Capture the cell that displays the provided text and extract its [X, Y] central coordinate. 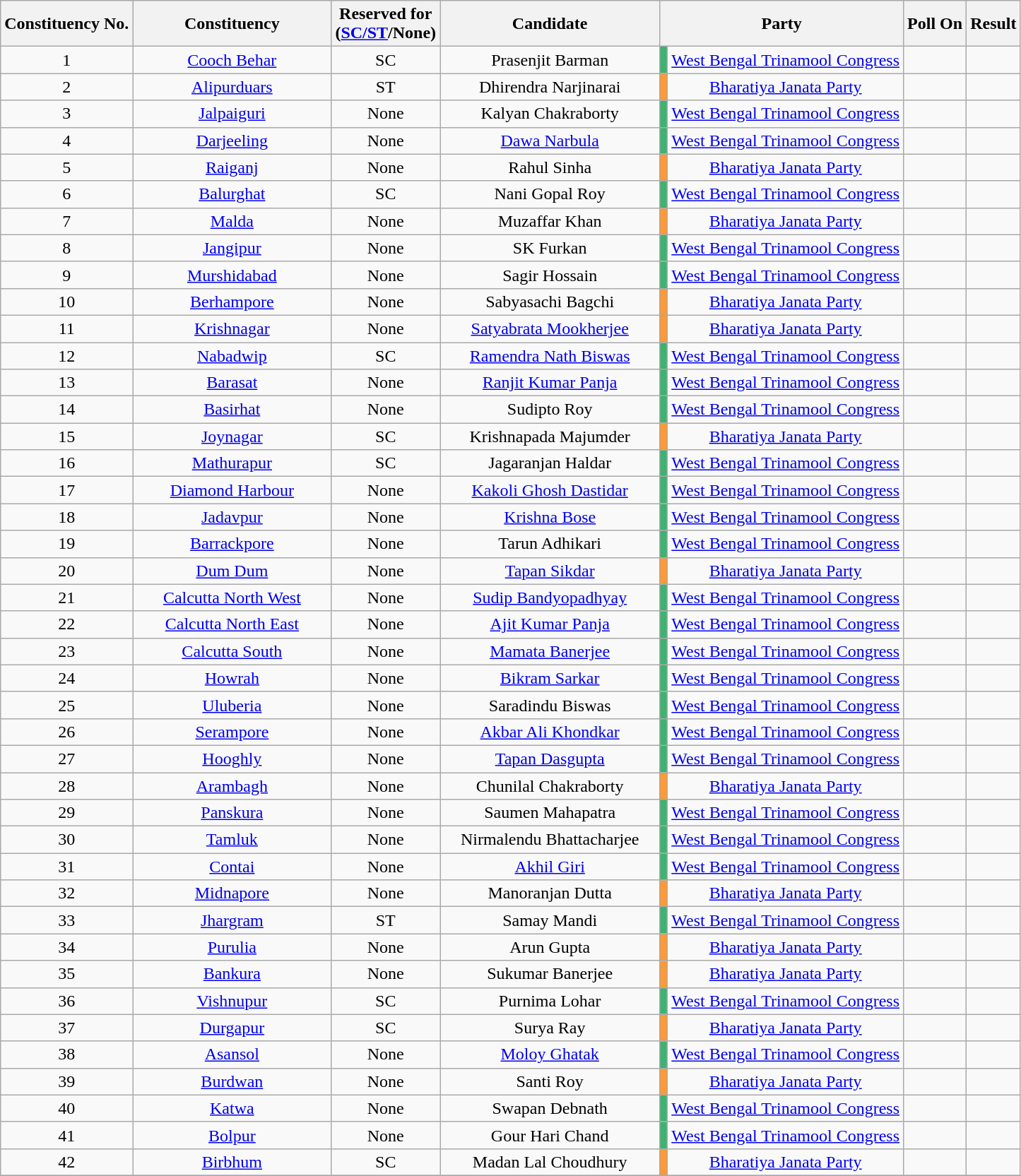
11 [66, 328]
9 [66, 275]
SK Furkan [550, 248]
Sagir Hossain [550, 275]
Purnima Lohar [550, 1001]
Katwa [232, 1108]
Mathurapur [232, 463]
Sudipto Roy [550, 410]
10 [66, 302]
6 [66, 194]
Bankura [232, 974]
Cooch Behar [232, 60]
Satyabrata Mookherjee [550, 328]
30 [66, 840]
Surya Ray [550, 1028]
Midnapore [232, 893]
38 [66, 1055]
Ajit Kumar Panja [550, 624]
Balurghat [232, 194]
Calcutta North East [232, 624]
Result [993, 24]
42 [66, 1162]
Nirmalendu Bhattacharjee [550, 840]
1 [66, 60]
13 [66, 383]
Swapan Debnath [550, 1108]
Calcutta South [232, 651]
32 [66, 893]
Darjeeling [232, 141]
Candidate [550, 24]
Tamluk [232, 840]
Tarun Adhikari [550, 544]
15 [66, 436]
Uluberia [232, 705]
31 [66, 867]
Constituency No. [66, 24]
Murshidabad [232, 275]
Reserved for(SC/ST/None) [386, 24]
Barasat [232, 383]
Bolpur [232, 1135]
Diamond Harbour [232, 490]
Durgapur [232, 1028]
Arambagh [232, 786]
Jalpaiguri [232, 114]
39 [66, 1081]
26 [66, 732]
Dhirendra Narjinarai [550, 87]
Party [781, 24]
22 [66, 624]
19 [66, 544]
Arun Gupta [550, 947]
24 [66, 678]
Tapan Dasgupta [550, 759]
Howrah [232, 678]
Dawa Narbula [550, 141]
Ramendra Nath Biswas [550, 355]
16 [66, 463]
Calcutta North West [232, 598]
Tapan Sikdar [550, 571]
4 [66, 141]
Vishnupur [232, 1001]
Birbhum [232, 1162]
Jangipur [232, 248]
Santi Roy [550, 1081]
33 [66, 920]
29 [66, 813]
7 [66, 221]
Prasenjit Barman [550, 60]
17 [66, 490]
18 [66, 517]
21 [66, 598]
Raiganj [232, 167]
Panskura [232, 813]
Chunilal Chakraborty [550, 786]
Jadavpur [232, 517]
Saradindu Biswas [550, 705]
Sukumar Banerjee [550, 974]
12 [66, 355]
Krishnapada Majumder [550, 436]
Serampore [232, 732]
5 [66, 167]
Asansol [232, 1055]
Ranjit Kumar Panja [550, 383]
Basirhat [232, 410]
Muzaffar Khan [550, 221]
Bikram Sarkar [550, 678]
Madan Lal Choudhury [550, 1162]
Krishna Bose [550, 517]
35 [66, 974]
8 [66, 248]
14 [66, 410]
Berhampore [232, 302]
Joynagar [232, 436]
Saumen Mahapatra [550, 813]
Alipurduars [232, 87]
Malda [232, 221]
Akbar Ali Khondkar [550, 732]
20 [66, 571]
28 [66, 786]
Krishnagar [232, 328]
Jhargram [232, 920]
36 [66, 1001]
Jagaranjan Haldar [550, 463]
34 [66, 947]
40 [66, 1108]
Moloy Ghatak [550, 1055]
Contai [232, 867]
Sudip Bandyopadhyay [550, 598]
Rahul Sinha [550, 167]
Nabadwip [232, 355]
3 [66, 114]
Dum Dum [232, 571]
25 [66, 705]
Sabyasachi Bagchi [550, 302]
Mamata Banerjee [550, 651]
Nani Gopal Roy [550, 194]
27 [66, 759]
Akhil Giri [550, 867]
Burdwan [232, 1081]
Manoranjan Dutta [550, 893]
Gour Hari Chand [550, 1135]
Constituency [232, 24]
Hooghly [232, 759]
37 [66, 1028]
23 [66, 651]
Kakoli Ghosh Dastidar [550, 490]
41 [66, 1135]
Kalyan Chakraborty [550, 114]
Barrackpore [232, 544]
Poll On [936, 24]
2 [66, 87]
Samay Mandi [550, 920]
Purulia [232, 947]
